Search for the cell housing the specified text and yield its (x, y) center coordinate. 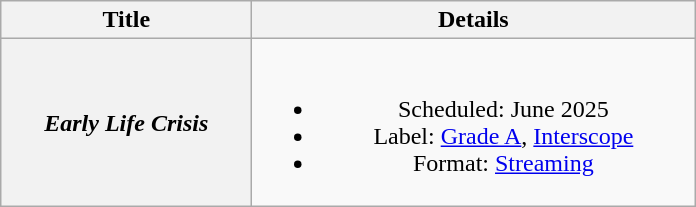
Title (126, 20)
Scheduled: June 2025Label: Grade A, InterscopeFormat: Streaming (474, 122)
Details (474, 20)
Early Life Crisis (126, 122)
